Output the [x, y] coordinate of the center of the cell containing the given text.  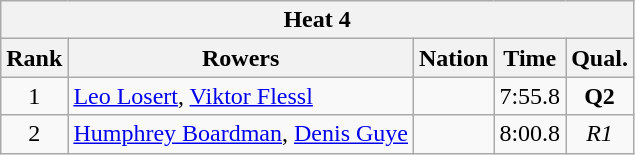
Qual. [600, 58]
R1 [600, 134]
Humphrey Boardman, Denis Guye [241, 134]
Leo Losert, Viktor Flessl [241, 96]
7:55.8 [530, 96]
2 [34, 134]
Time [530, 58]
Nation [454, 58]
Q2 [600, 96]
Rank [34, 58]
8:00.8 [530, 134]
Heat 4 [318, 20]
Rowers [241, 58]
1 [34, 96]
